Return the (x, y) coordinate for the center point of the cell that contains the specified text.  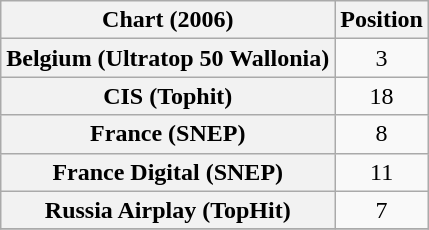
8 (382, 134)
11 (382, 172)
Belgium (Ultratop 50 Wallonia) (168, 58)
CIS (Tophit) (168, 96)
7 (382, 210)
3 (382, 58)
Russia Airplay (TopHit) (168, 210)
France Digital (SNEP) (168, 172)
Chart (2006) (168, 20)
18 (382, 96)
France (SNEP) (168, 134)
Position (382, 20)
